Extract the (x, y) coordinate from the center of the cell holding the provided text.  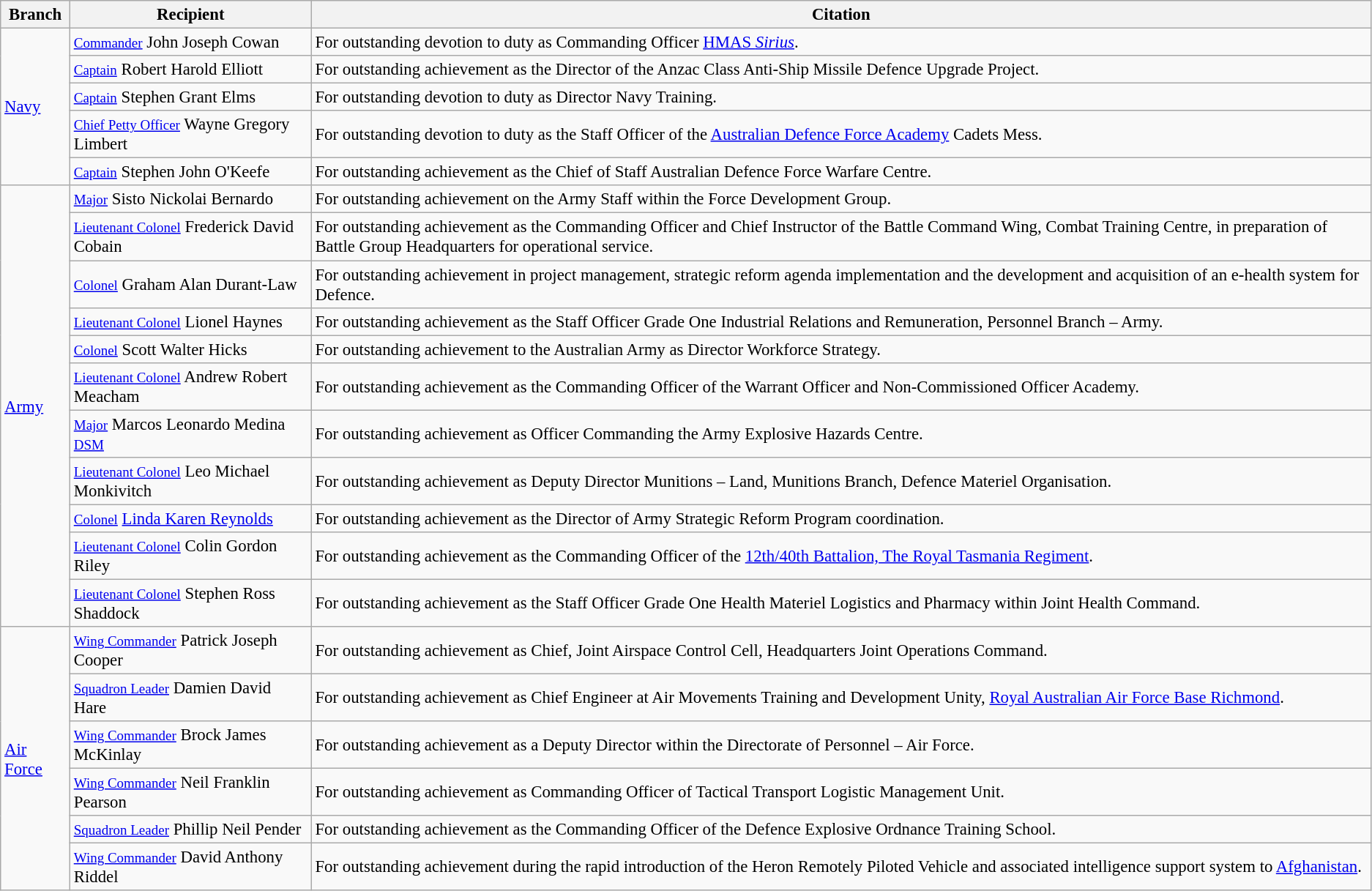
Army (35, 407)
For outstanding achievement as Deputy Director Munitions – Land, Munitions Branch, Defence Materiel Organisation. (840, 482)
For outstanding achievement to the Australian Army as Director Workforce Strategy. (840, 349)
For outstanding achievement as Chief Engineer at Air Movements Training and Development Unity, Royal Australian Air Force Base Richmond. (840, 698)
For outstanding achievement as a Deputy Director within the Directorate of Personnel – Air Force. (840, 745)
For outstanding achievement as the Director of the Anzac Class Anti-Ship Missile Defence Upgrade Project. (840, 70)
For outstanding achievement as the Commanding Officer of the Defence Explosive Ordnance Training School. (840, 830)
Navy (35, 107)
Captain Stephen John O'Keefe (190, 172)
For outstanding achievement on the Army Staff within the Force Development Group. (840, 200)
Colonel Scott Walter Hicks (190, 349)
For outstanding devotion to duty as the Staff Officer of the Australian Defence Force Academy Cadets Mess. (840, 135)
For outstanding achievement as Chief, Joint Airspace Control Cell, Headquarters Joint Operations Command. (840, 650)
Lieutenant Colonel Lionel Haynes (190, 321)
For outstanding devotion to duty as Director Navy Training. (840, 97)
For outstanding devotion to duty as Commanding Officer HMAS Sirius. (840, 42)
Chief Petty Officer Wayne Gregory Limbert (190, 135)
For outstanding achievement as Commanding Officer of Tactical Transport Logistic Management Unit. (840, 792)
Recipient (190, 15)
Lieutenant Colonel Leo Michael Monkivitch (190, 482)
Colonel Graham Alan Durant-Law (190, 284)
Captain Robert Harold Elliott (190, 70)
Lieutenant Colonel Andrew Robert Meacham (190, 387)
For outstanding achievement as the Staff Officer Grade One Health Materiel Logistics and Pharmacy within Joint Health Command. (840, 603)
Lieutenant Colonel Colin Gordon Riley (190, 556)
Lieutenant Colonel Stephen Ross Shaddock (190, 603)
Air Force (35, 758)
For outstanding achievement as the Chief of Staff Australian Defence Force Warfare Centre. (840, 172)
Wing Commander Neil Franklin Pearson (190, 792)
Squadron Leader Damien David Hare (190, 698)
Major Marcos Leonardo Medina DSM (190, 433)
Lieutenant Colonel Frederick David Cobain (190, 237)
Wing Commander Patrick Joseph Cooper (190, 650)
Wing Commander David Anthony Riddel (190, 867)
Colonel Linda Karen Reynolds (190, 518)
For outstanding achievement as the Director of Army Strategic Reform Program coordination. (840, 518)
For outstanding achievement as Officer Commanding the Army Explosive Hazards Centre. (840, 433)
For outstanding achievement as the Commanding Officer of the Warrant Officer and Non-Commissioned Officer Academy. (840, 387)
Citation (840, 15)
For outstanding achievement as the Commanding Officer of the 12th/40th Battalion, The Royal Tasmania Regiment. (840, 556)
Squadron Leader Phillip Neil Pender (190, 830)
Major Sisto Nickolai Bernardo (190, 200)
Wing Commander Brock James McKinlay (190, 745)
Commander John Joseph Cowan (190, 42)
Branch (35, 15)
Captain Stephen Grant Elms (190, 97)
For outstanding achievement as the Staff Officer Grade One Industrial Relations and Remuneration, Personnel Branch – Army. (840, 321)
